Capture the cell that displays the provided text and extract its [X, Y] central coordinate. 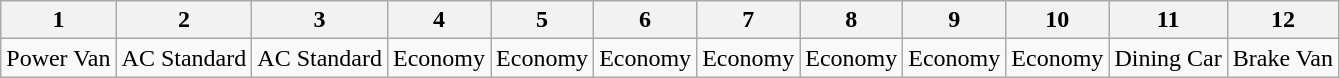
6 [646, 20]
Power Van [58, 58]
11 [1168, 20]
12 [1282, 20]
7 [748, 20]
5 [542, 20]
1 [58, 20]
8 [852, 20]
Dining Car [1168, 58]
Brake Van [1282, 58]
4 [438, 20]
3 [320, 20]
9 [954, 20]
10 [1058, 20]
2 [184, 20]
